Capture the cell that displays the provided text and extract its (x, y) central coordinate. 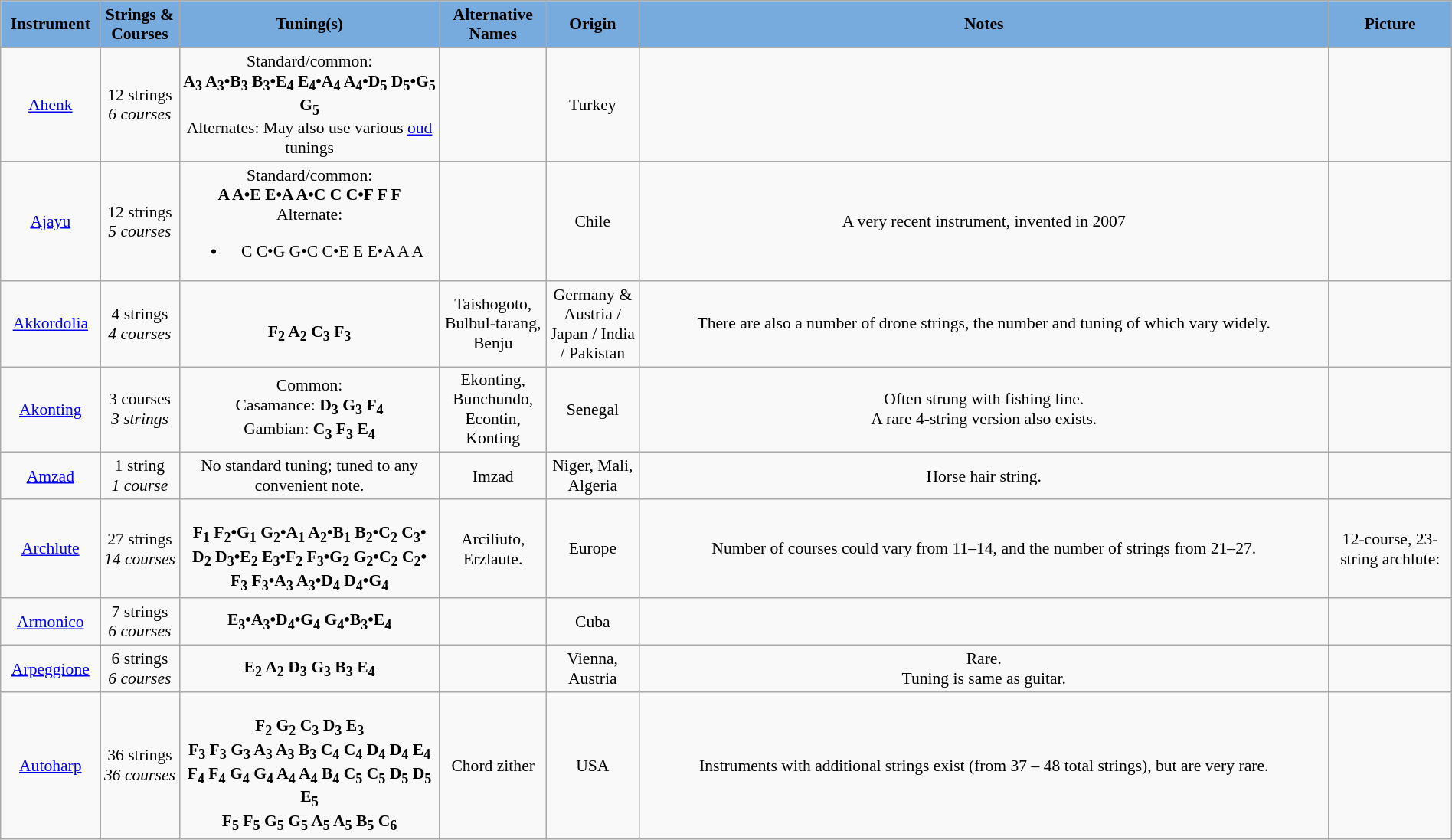
Rare.Tuning is same as guitar. (983, 668)
Ekonting, Bunchundo, Econtin, Konting (493, 410)
6 strings6 courses (139, 668)
F1 F2•G1 G2•A1 A2•B1 B2•C2 C3• D2 D3•E2 E3•F2 F3•G2 G2•C2 C2• F3 F3•A3 A3•D4 D4•G4 (309, 549)
A very recent instrument, invented in 2007 (983, 221)
Armonico (51, 622)
Origin (593, 25)
Archlute (51, 549)
Akonting (51, 410)
Imzad (493, 476)
Akkordolia (51, 323)
Ahenk (51, 104)
36 strings36 courses (139, 766)
Vienna, Austria (593, 668)
Often strung with fishing line.A rare 4-string version also exists. (983, 410)
Instrument (51, 25)
USA (593, 766)
3 courses3 strings (139, 410)
No standard tuning; tuned to any convenient note. (309, 476)
Strings & Courses (139, 25)
Ajayu (51, 221)
Common:Casamance: D3 G3 F4Gambian: C3 F3 E4 (309, 410)
Arpeggione (51, 668)
Taishogoto, Bulbul-tarang, Benju (493, 323)
7 strings6 courses (139, 622)
Autoharp (51, 766)
Notes (983, 25)
27 strings14 courses (139, 549)
Tuning(s) (309, 25)
Chile (593, 221)
Instruments with additional strings exist (from 37 – 48 total strings), but are very rare. (983, 766)
Standard/common:A A•E E•A A•C C C•F F FAlternate:C C•G G•C C•E E E•A A A (309, 221)
Turkey (593, 104)
Alternative Names (493, 25)
Amzad (51, 476)
Niger, Mali, Algeria (593, 476)
E3•A3•D4•G4 G4•B3•E4 (309, 622)
Germany & Austria / Japan / India / Pakistan (593, 323)
Cuba (593, 622)
Horse hair string. (983, 476)
There are also a number of drone strings, the number and tuning of which vary widely. (983, 323)
1 string1 course (139, 476)
Europe (593, 549)
12 strings6 courses (139, 104)
Standard/common:A3 A3•B3 B3•E4 E4•A4 A4•D5 D5•G5 G5Alternates: May also use various oud tunings (309, 104)
F2 A2 C3 F3 (309, 323)
Number of courses could vary from 11–14, and the number of strings from 21–27. (983, 549)
12 strings5 courses (139, 221)
12-course, 23-string archlute: (1390, 549)
E2 A2 D3 G3 B3 E4 (309, 668)
Picture (1390, 25)
Arciliuto, Erzlaute. (493, 549)
Chord zither (493, 766)
Senegal (593, 410)
4 strings4 courses (139, 323)
F2 G2 C3 D3 E3 F3 F3 G3 A3 A3 B3 C4 C4 D4 D4 E4 F4 F4 G4 G4 A4 A4 B4 C5 C5 D5 D5 E5 F5 F5 G5 G5 A5 A5 B5 C6 (309, 766)
